Pinpoint the cell where the given text exists, returning its (x, y) midpoint coordinate. 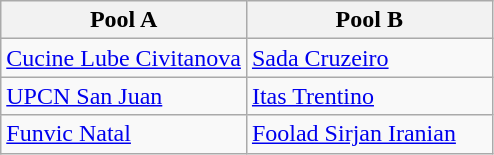
Cucine Lube Civitanova (124, 58)
Sada Cruzeiro (369, 58)
Itas Trentino (369, 96)
Foolad Sirjan Iranian (369, 134)
Pool B (369, 20)
Funvic Natal (124, 134)
UPCN San Juan (124, 96)
Pool A (124, 20)
